Return (x, y) of the center of cell containing provided text 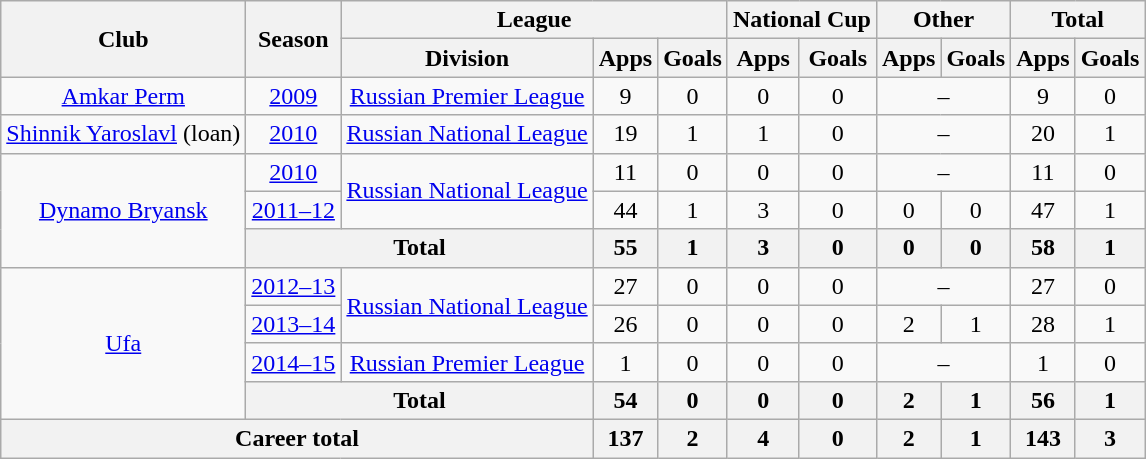
2012–13 (294, 286)
League (534, 20)
2011–12 (294, 210)
Dynamo Bryansk (124, 210)
54 (625, 400)
2014–15 (294, 362)
19 (625, 134)
Season (294, 39)
Ufa (124, 343)
28 (1043, 324)
Division (467, 58)
Shinnik Yaroslavl (loan) (124, 134)
56 (1043, 400)
58 (1043, 248)
2013–14 (294, 324)
20 (1043, 134)
55 (625, 248)
47 (1043, 210)
Career total (297, 438)
2009 (294, 96)
Club (124, 39)
4 (763, 438)
143 (1043, 438)
44 (625, 210)
26 (625, 324)
Amkar Perm (124, 96)
National Cup (802, 20)
Other (943, 20)
137 (625, 438)
